Determine the (x, y) coordinate at the center of the cell enclosing the given text.  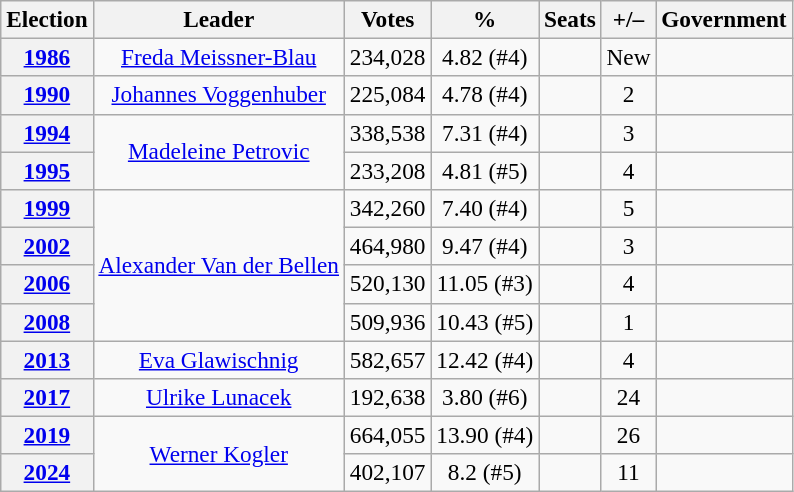
234,028 (387, 57)
26 (628, 435)
Ulrike Lunacek (218, 397)
12.42 (#4) (485, 359)
Eva Glawischnig (218, 359)
338,538 (387, 133)
Government (724, 19)
1995 (47, 170)
Seats (570, 19)
2 (628, 95)
2002 (47, 246)
1994 (47, 133)
% (485, 19)
2008 (47, 322)
Votes (387, 19)
Election (47, 19)
Werner Kogler (218, 454)
11.05 (#3) (485, 284)
Johannes Voggenhuber (218, 95)
1 (628, 322)
11 (628, 473)
582,657 (387, 359)
2013 (47, 359)
464,980 (387, 246)
342,260 (387, 208)
2024 (47, 473)
2017 (47, 397)
1990 (47, 95)
1999 (47, 208)
520,130 (387, 284)
4.82 (#4) (485, 57)
New (628, 57)
225,084 (387, 95)
4.78 (#4) (485, 95)
+/– (628, 19)
13.90 (#4) (485, 435)
664,055 (387, 435)
10.43 (#5) (485, 322)
7.40 (#4) (485, 208)
5 (628, 208)
Leader (218, 19)
7.31 (#4) (485, 133)
1986 (47, 57)
9.47 (#4) (485, 246)
402,107 (387, 473)
4.81 (#5) (485, 170)
2006 (47, 284)
3.80 (#6) (485, 397)
8.2 (#5) (485, 473)
233,208 (387, 170)
Freda Meissner-Blau (218, 57)
192,638 (387, 397)
509,936 (387, 322)
Madeleine Petrovic (218, 152)
Alexander Van der Bellen (218, 264)
2019 (47, 435)
24 (628, 397)
